Output the [X, Y] coordinate of the center of the cell containing the given text.  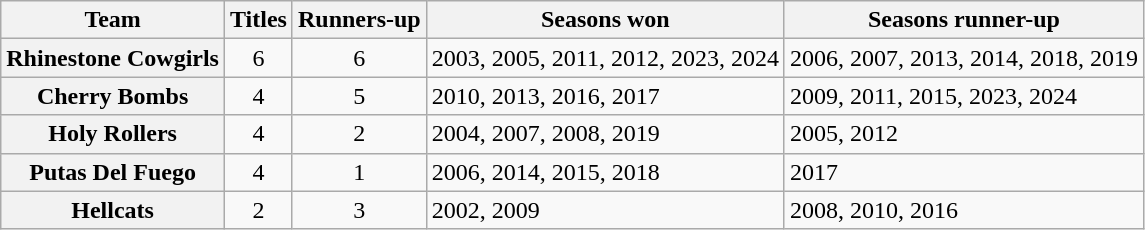
2017 [964, 172]
1 [359, 172]
2004, 2007, 2008, 2019 [605, 134]
Hellcats [113, 210]
2006, 2014, 2015, 2018 [605, 172]
2005, 2012 [964, 134]
Cherry Bombs [113, 96]
Seasons runner-up [964, 20]
2002, 2009 [605, 210]
Runners-up [359, 20]
Titles [258, 20]
Seasons won [605, 20]
Team [113, 20]
2003, 2005, 2011, 2012, 2023, 2024 [605, 58]
3 [359, 210]
2006, 2007, 2013, 2014, 2018, 2019 [964, 58]
5 [359, 96]
2009, 2011, 2015, 2023, 2024 [964, 96]
Rhinestone Cowgirls [113, 58]
Putas Del Fuego [113, 172]
2008, 2010, 2016 [964, 210]
Holy Rollers [113, 134]
2010, 2013, 2016, 2017 [605, 96]
